Scan for the cell matching the given text and deliver its [x, y] coordinate at center. 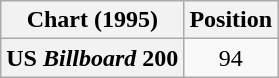
US Billboard 200 [92, 58]
Position [231, 20]
Chart (1995) [92, 20]
94 [231, 58]
